Scan for the cell matching the given text and deliver its [X, Y] coordinate at center. 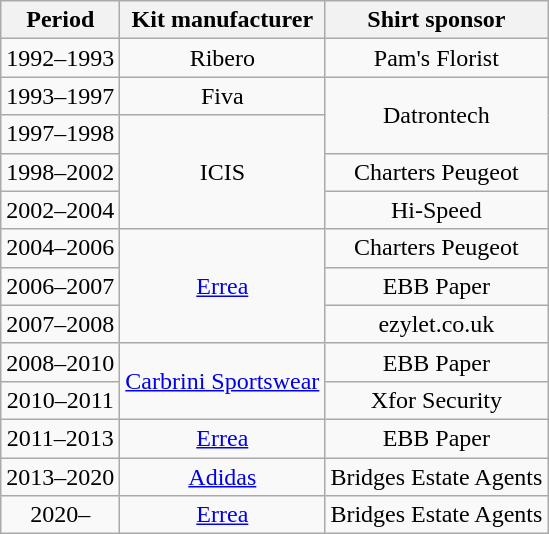
ICIS [222, 172]
Pam's Florist [436, 58]
2010–2011 [60, 400]
Hi-Speed [436, 210]
Period [60, 20]
2020– [60, 515]
Xfor Security [436, 400]
1997–1998 [60, 134]
2006–2007 [60, 286]
2008–2010 [60, 362]
Fiva [222, 96]
1993–1997 [60, 96]
Adidas [222, 477]
2011–2013 [60, 438]
Ribero [222, 58]
Datrontech [436, 115]
2007–2008 [60, 324]
2002–2004 [60, 210]
Kit manufacturer [222, 20]
2004–2006 [60, 248]
1998–2002 [60, 172]
1992–1993 [60, 58]
Carbrini Sportswear [222, 381]
Shirt sponsor [436, 20]
ezylet.co.uk [436, 324]
2013–2020 [60, 477]
